Extract the [X, Y] coordinate from the center of the cell holding the provided text.  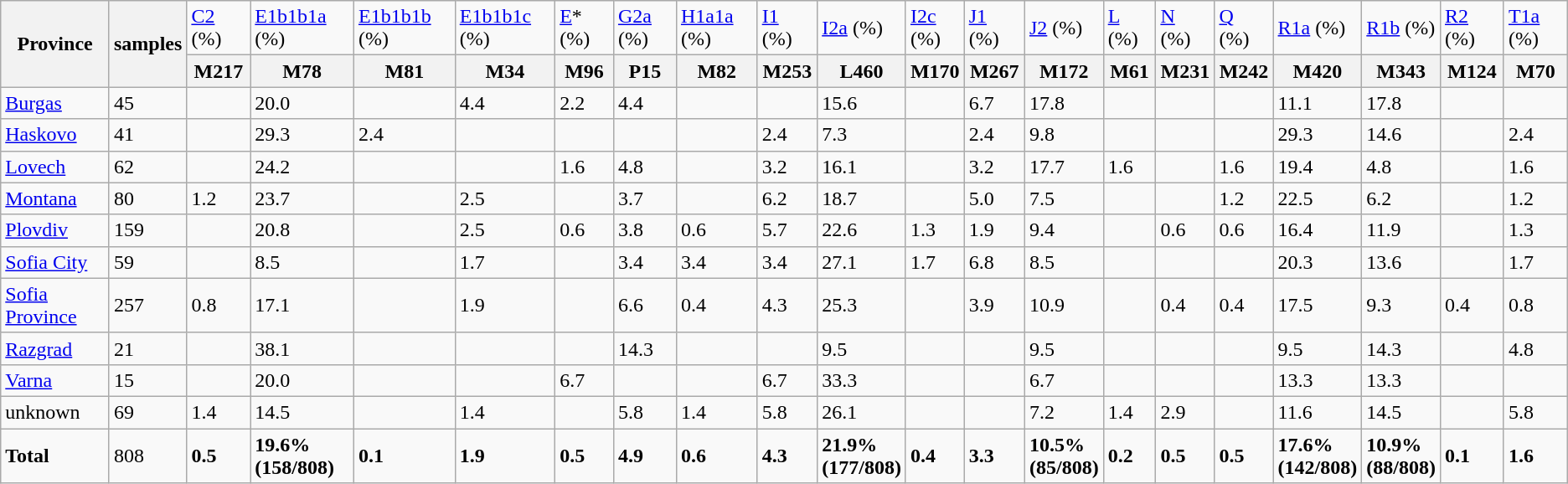
M82 [717, 71]
I2c(%) [935, 28]
M81 [404, 71]
M78 [302, 71]
Plovdiv [55, 230]
159 [147, 230]
Sofia City [55, 262]
M343 [1401, 71]
Montana [55, 198]
Total [55, 456]
33.3 [862, 380]
38.1 [302, 348]
R1a (%) [1318, 28]
62 [147, 167]
10.9 [1064, 305]
15.6 [862, 103]
3.7 [645, 198]
C2 (%) [219, 28]
17.5 [1318, 305]
26.1 [862, 412]
Haskovo [55, 135]
Province [55, 44]
Razgrad [55, 348]
9.8 [1064, 135]
16.1 [862, 167]
I1 (%) [787, 28]
19.4 [1318, 167]
3.8 [645, 230]
M242 [1244, 71]
21 [147, 348]
41 [147, 135]
17.7 [1064, 167]
15 [147, 380]
Q (%) [1244, 28]
T1a (%) [1535, 28]
20.3 [1318, 262]
808 [147, 456]
11.1 [1318, 103]
G2a (%) [645, 28]
13.6 [1401, 262]
5.0 [994, 198]
22.6 [862, 230]
27.1 [862, 262]
M34 [504, 71]
Burgas [55, 103]
4.9 [645, 456]
N (%) [1185, 28]
2.9 [1185, 412]
M124 [1472, 71]
M253 [787, 71]
45 [147, 103]
Lovech [55, 167]
samples [147, 44]
14.6 [1401, 135]
R1b (%) [1401, 28]
0.2 [1129, 456]
M172 [1064, 71]
10.5%(85/808) [1064, 456]
6.8 [994, 262]
69 [147, 412]
59 [147, 262]
24.2 [302, 167]
L (%) [1129, 28]
80 [147, 198]
I2a (%) [862, 28]
P15 [645, 71]
17.6%(142/808) [1318, 456]
11.6 [1318, 412]
M217 [219, 71]
9.3 [1401, 305]
18.7 [862, 198]
23.7 [302, 198]
7.5 [1064, 198]
9.4 [1064, 230]
M70 [1535, 71]
7.2 [1064, 412]
7.3 [862, 135]
E1b1b1a (%) [302, 28]
M420 [1318, 71]
6.6 [645, 305]
11.9 [1401, 230]
22.5 [1318, 198]
Sofia Province [55, 305]
M170 [935, 71]
E1b1b1b (%) [404, 28]
Varna [55, 380]
E* (%) [585, 28]
M96 [585, 71]
M231 [1185, 71]
M61 [1129, 71]
J2 (%) [1064, 28]
16.4 [1318, 230]
M267 [994, 71]
unknown [55, 412]
R2 (%) [1472, 28]
H1a1a (%) [717, 28]
10.9%(88/808) [1401, 456]
3.3 [994, 456]
J1 (%) [994, 28]
3.9 [994, 305]
17.1 [302, 305]
25.3 [862, 305]
5.7 [787, 230]
L460 [862, 71]
21.9%(177/808) [862, 456]
E1b1b1c (%) [504, 28]
2.2 [585, 103]
257 [147, 305]
20.8 [302, 230]
19.6%(158/808) [302, 456]
